Capture the cell that displays the provided text and extract its (X, Y) central coordinate. 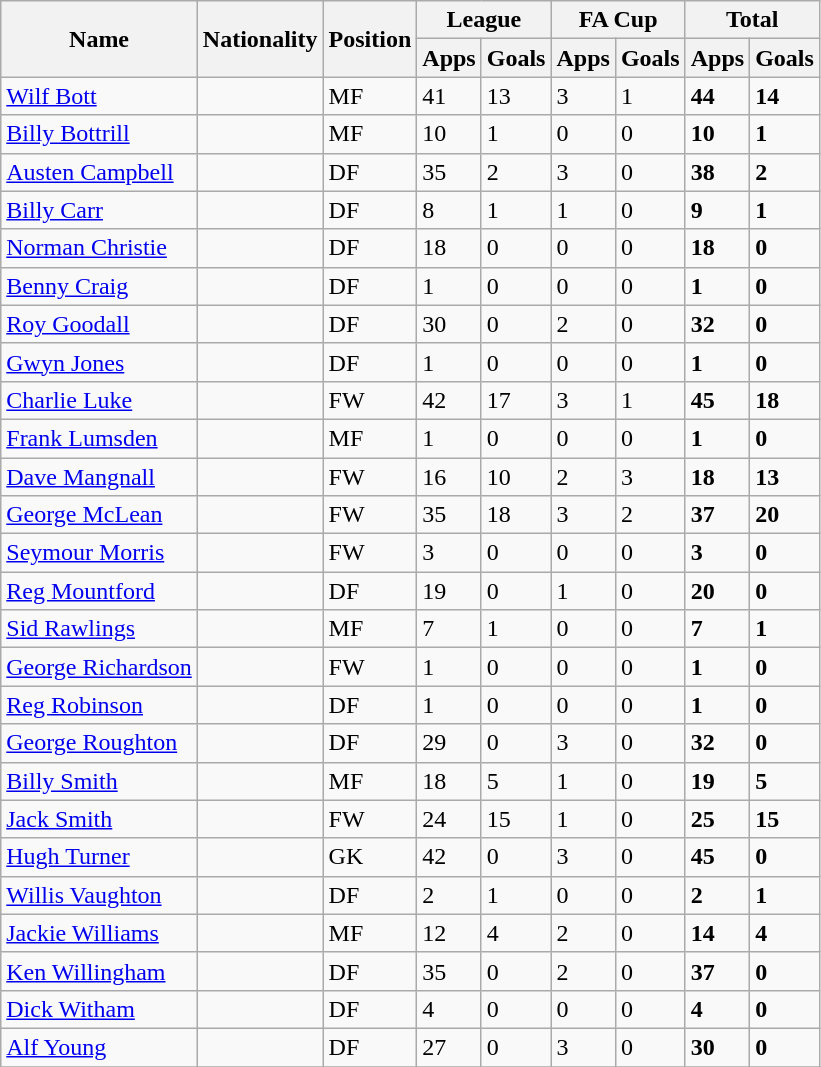
George Richardson (100, 667)
12 (449, 933)
Jackie Williams (100, 933)
Gwyn Jones (100, 362)
Alf Young (100, 1047)
Nationality (260, 39)
Ken Willingham (100, 971)
Wilf Bott (100, 96)
24 (449, 819)
Position (370, 39)
44 (717, 96)
9 (717, 210)
League (484, 20)
FA Cup (618, 20)
Jack Smith (100, 819)
27 (449, 1047)
George McLean (100, 515)
Hugh Turner (100, 857)
Dick Witham (100, 1009)
Dave Mangnall (100, 477)
George Roughton (100, 743)
17 (516, 400)
Austen Campbell (100, 172)
29 (449, 743)
8 (449, 210)
25 (717, 819)
16 (449, 477)
Total (752, 20)
Frank Lumsden (100, 438)
GK (370, 857)
Reg Mountford (100, 591)
Willis Vaughton (100, 895)
41 (449, 96)
38 (717, 172)
Billy Bottrill (100, 134)
Seymour Morris (100, 553)
Charlie Luke (100, 400)
Reg Robinson (100, 705)
Name (100, 39)
Norman Christie (100, 248)
Roy Goodall (100, 324)
Sid Rawlings (100, 629)
Billy Smith (100, 781)
Benny Craig (100, 286)
Billy Carr (100, 210)
